From the cell containing the given text, extract its center point as (x, y) coordinate. 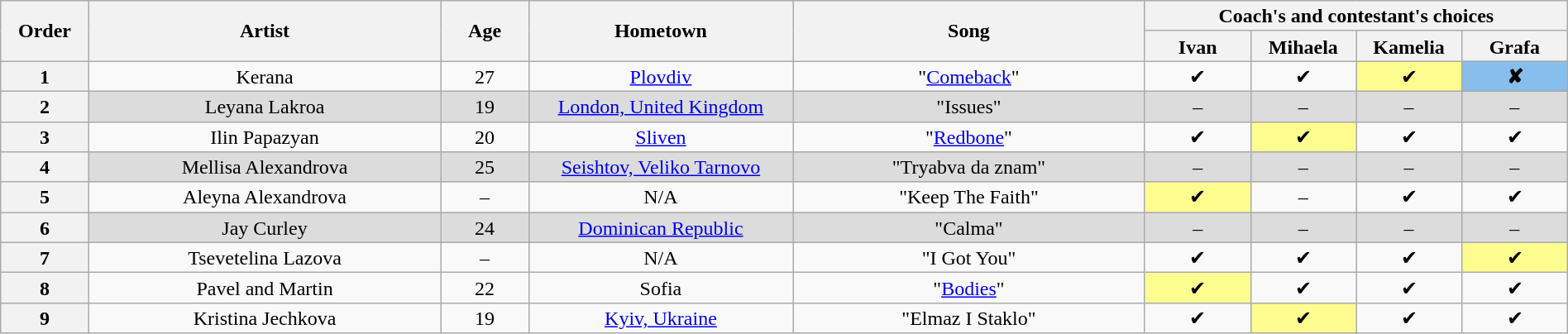
8 (45, 288)
Hometown (660, 31)
"Redbone" (969, 137)
Dominican Republic (660, 228)
"Issues" (969, 106)
Seishtov, Veliko Tarnovo (660, 167)
24 (485, 228)
22 (485, 288)
✘ (1514, 76)
Tsevetelina Lazova (265, 258)
6 (45, 228)
Pavel and Martin (265, 288)
Age (485, 31)
"Calma" (969, 228)
"Tryabva da znam" (969, 167)
Mellisa Alexandrova (265, 167)
Coach's and contestant's choices (1356, 17)
London, United Kingdom (660, 106)
5 (45, 197)
"Comeback" (969, 76)
"Bodies" (969, 288)
Ilin Papazyan (265, 137)
"Keep The Faith" (969, 197)
25 (485, 167)
4 (45, 167)
Jay Curley (265, 228)
Grafa (1514, 46)
2 (45, 106)
1 (45, 76)
Kerana (265, 76)
27 (485, 76)
7 (45, 258)
Plovdiv (660, 76)
20 (485, 137)
Kristina Jechkova (265, 317)
Song (969, 31)
Order (45, 31)
Kamelia (1409, 46)
"I Got You" (969, 258)
Sliven (660, 137)
Kyiv, Ukraine (660, 317)
Artist (265, 31)
Mihaela (1303, 46)
9 (45, 317)
Ivan (1198, 46)
Aleyna Alexandrova (265, 197)
Sofia (660, 288)
Leyana Lakroa (265, 106)
3 (45, 137)
"Elmaz I Staklo" (969, 317)
